Scan for the cell matching the given text and deliver its (X, Y) coordinate at center. 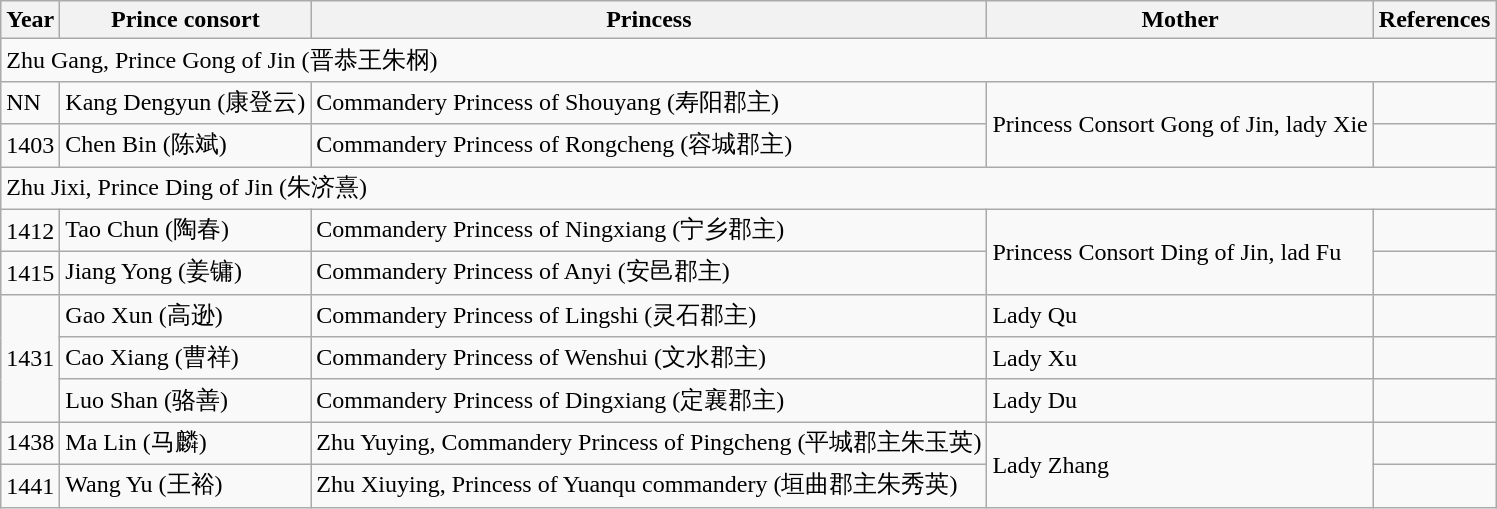
Zhu Gang, Prince Gong of Jin (晋恭王朱㭎) (748, 60)
Commandery Princess of Anyi (安邑郡主) (649, 274)
References (1434, 20)
Kang Dengyun (康登云) (186, 102)
Lady Du (1180, 400)
Tao Chun (陶春) (186, 230)
Zhu Jixi, Prince Ding of Jin (朱济熹) (748, 188)
Lady Zhang (1180, 464)
Commandery Princess of Ningxiang (宁乡郡主) (649, 230)
Wang Yu (王裕) (186, 486)
Lady Xu (1180, 358)
Commandery Princess of Dingxiang (定襄郡主) (649, 400)
Commandery Princess of Rongcheng (容城郡主) (649, 146)
Chen Bin (陈斌) (186, 146)
1412 (30, 230)
Commandery Princess of Wenshui (文水郡主) (649, 358)
Princess (649, 20)
1403 (30, 146)
Mother (1180, 20)
Lady Qu (1180, 316)
1431 (30, 358)
Princess Consort Gong of Jin, lady Xie (1180, 124)
Cao Xiang (曹祥) (186, 358)
1415 (30, 274)
1438 (30, 444)
Princess Consort Ding of Jin, lad Fu (1180, 252)
NN (30, 102)
Ma Lin (马麟) (186, 444)
Commandery Princess of Shouyang (寿阳郡主) (649, 102)
Zhu Xiuying, Princess of Yuanqu commandery (垣曲郡主朱秀英) (649, 486)
Jiang Yong (姜镛) (186, 274)
Zhu Yuying, Commandery Princess of Pingcheng (平城郡主朱玉英) (649, 444)
Luo Shan (骆善) (186, 400)
Commandery Princess of Lingshi (灵石郡主) (649, 316)
Prince consort (186, 20)
Year (30, 20)
Gao Xun (高逊) (186, 316)
1441 (30, 486)
